Output the (x, y) coordinate of the center of the cell containing the given text.  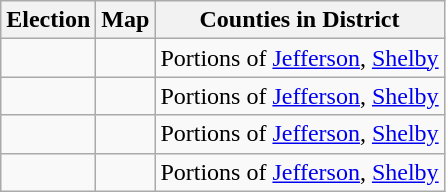
Election (48, 20)
Counties in District (300, 20)
Map (126, 20)
